Provide the [X, Y] coordinate of the cell's center where the given text is located.  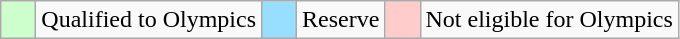
Qualified to Olympics [149, 20]
Not eligible for Olympics [549, 20]
Reserve [341, 20]
